Provide the (x, y) coordinate of the cell's center where the given text is located.  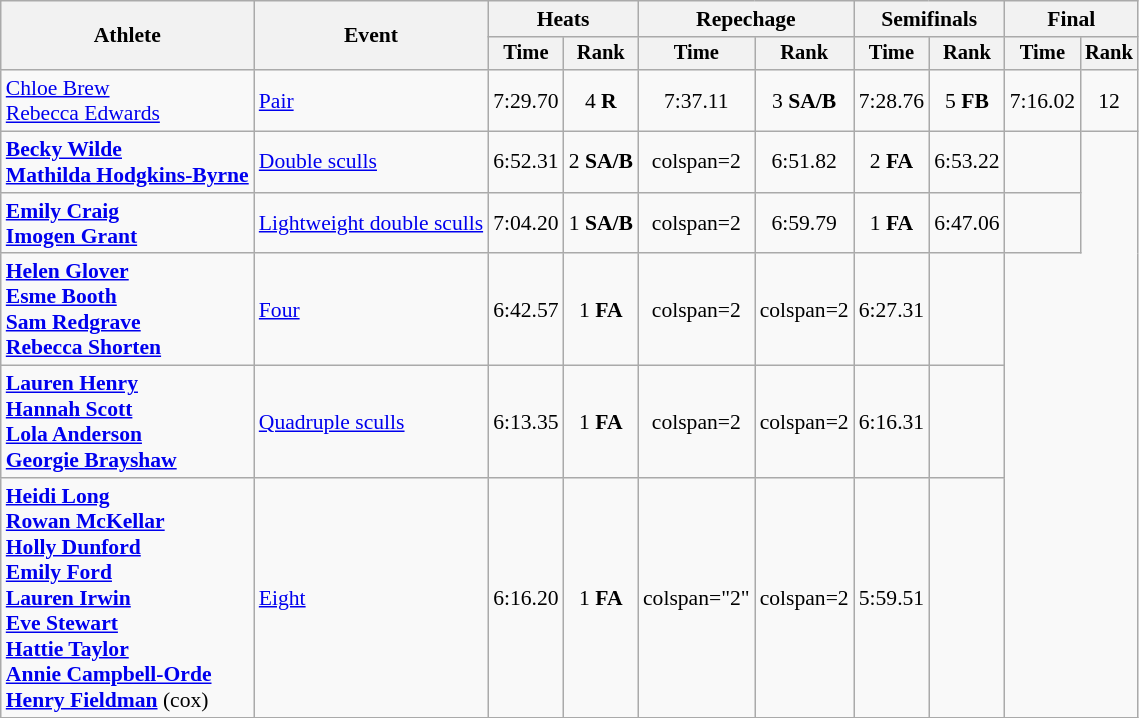
Helen GloverEsme BoothSam RedgraveRebecca Shorten (128, 310)
6:59.79 (804, 224)
6:42.57 (526, 310)
3 SA/B (804, 100)
Heats (563, 19)
5 FB (966, 100)
6:51.82 (804, 162)
2 SA/B (601, 162)
Quadruple sculls (371, 422)
6:27.31 (892, 310)
Lauren HenryHannah ScottLola AndersonGeorgie Brayshaw (128, 422)
Four (371, 310)
4 R (601, 100)
Chloe BrewRebecca Edwards (128, 100)
6:52.31 (526, 162)
1 SA/B (601, 224)
Semifinals (930, 19)
7:37.11 (696, 100)
Emily CraigImogen Grant (128, 224)
Final (1072, 19)
Double sculls (371, 162)
Pair (371, 100)
6:53.22 (966, 162)
5:59.51 (892, 598)
2 FA (892, 162)
12 (1109, 100)
6:47.06 (966, 224)
Event (371, 36)
Lightweight double sculls (371, 224)
Becky WildeMathilda Hodgkins-Byrne (128, 162)
7:29.70 (526, 100)
Athlete (128, 36)
Eight (371, 598)
6:16.31 (892, 422)
7:28.76 (892, 100)
6:13.35 (526, 422)
6:16.20 (526, 598)
Heidi Long Rowan McKellarHolly DunfordEmily FordLauren IrwinEve StewartHattie TaylorAnnie Campbell-OrdeHenry Fieldman (cox) (128, 598)
Repechage (746, 19)
7:04.20 (526, 224)
colspan="2" (696, 598)
7:16.02 (1042, 100)
